Scan for the cell matching the given text and deliver its [X, Y] coordinate at center. 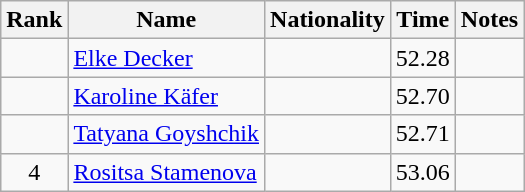
52.70 [422, 96]
53.06 [422, 172]
Notes [489, 20]
4 [34, 172]
Time [422, 20]
Rositsa Stamenova [166, 172]
Nationality [328, 20]
Name [166, 20]
52.28 [422, 58]
Elke Decker [166, 58]
Tatyana Goyshchik [166, 134]
Karoline Käfer [166, 96]
52.71 [422, 134]
Rank [34, 20]
